Determine the (x, y) coordinate at the center of the cell enclosing the given text.  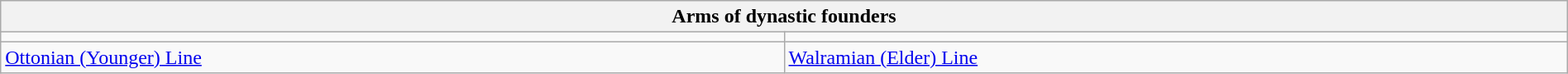
Ottonian (Younger) Line (392, 57)
Arms of dynastic founders (784, 17)
Walramian (Elder) Line (1176, 57)
